From the cell containing the given text, extract its center point as (x, y) coordinate. 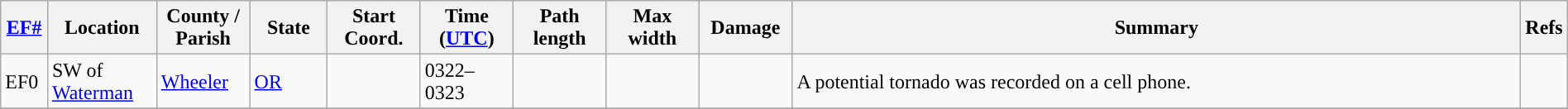
A potential tornado was recorded on a cell phone. (1156, 81)
SW of Waterman (102, 81)
EF0 (25, 81)
Refs (1544, 28)
Start Coord. (374, 28)
Wheeler (203, 81)
OR (289, 81)
Summary (1156, 28)
Location (102, 28)
Time (UTC) (466, 28)
Damage (746, 28)
County / Parish (203, 28)
State (289, 28)
Max width (653, 28)
0322–0323 (466, 81)
EF# (25, 28)
Path length (560, 28)
